Output the [X, Y] coordinate of the center of the cell containing the given text.  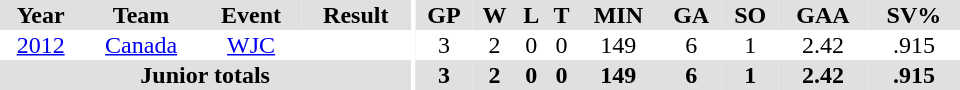
SV% [914, 15]
Junior totals [205, 75]
2012 [40, 45]
GAA [823, 15]
Canada [141, 45]
GP [444, 15]
MIN [618, 15]
Year [40, 15]
SO [750, 15]
WJC [251, 45]
W [494, 15]
L [531, 15]
Result [356, 15]
Team [141, 15]
Event [251, 15]
T [561, 15]
GA [691, 15]
